Identify which cell holds the provided text, then report its [X, Y] central coordinate. 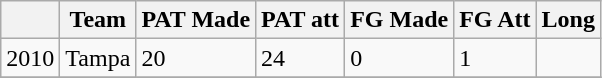
2010 [30, 58]
24 [300, 58]
Team [98, 20]
FG Made [400, 20]
PAT Made [196, 20]
FG Att [495, 20]
Tampa [98, 58]
Long [568, 20]
1 [495, 58]
20 [196, 58]
0 [400, 58]
PAT att [300, 20]
